Return the [x, y] coordinate for the center point of the cell that contains the specified text.  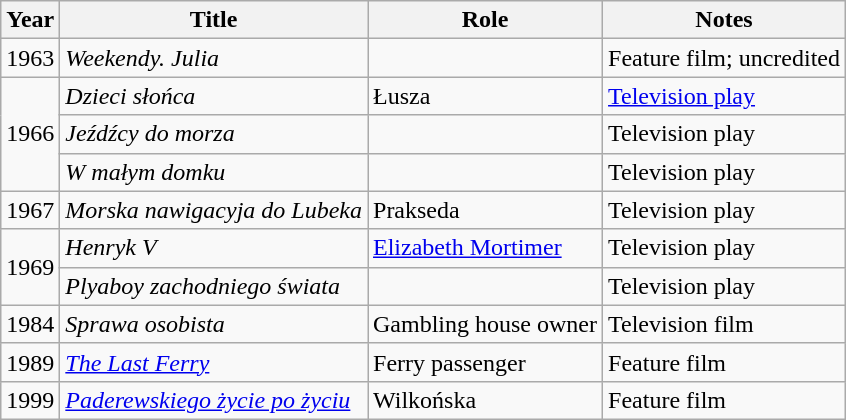
Łusza [486, 96]
Prakseda [486, 210]
Wilkońska [486, 400]
Jeźdźcy do morza [214, 134]
Feature film; uncredited [724, 58]
1989 [30, 362]
Sprawa osobista [214, 324]
The Last Ferry [214, 362]
1966 [30, 134]
Role [486, 20]
Title [214, 20]
1963 [30, 58]
W małym domku [214, 172]
Paderewskiego życie po życiu [214, 400]
Plyaboy zachodniego świata [214, 286]
Henryk V [214, 248]
Elizabeth Mortimer [486, 248]
Ferry passenger [486, 362]
1999 [30, 400]
Year [30, 20]
Notes [724, 20]
1967 [30, 210]
Dzieci słońca [214, 96]
1984 [30, 324]
Weekendy. Julia [214, 58]
Television film [724, 324]
1969 [30, 267]
Gambling house owner [486, 324]
Morska nawigacyja do Lubeka [214, 210]
